Determine the (X, Y) coordinate at the center of the cell enclosing the given text.  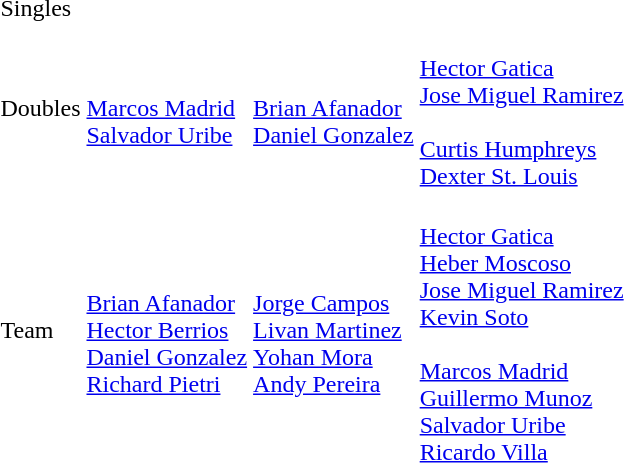
Marcos MadridSalvador Uribe (167, 108)
Brian AfanadorDaniel Gonzalez (334, 108)
